Search for the cell housing the specified text and yield its (x, y) center coordinate. 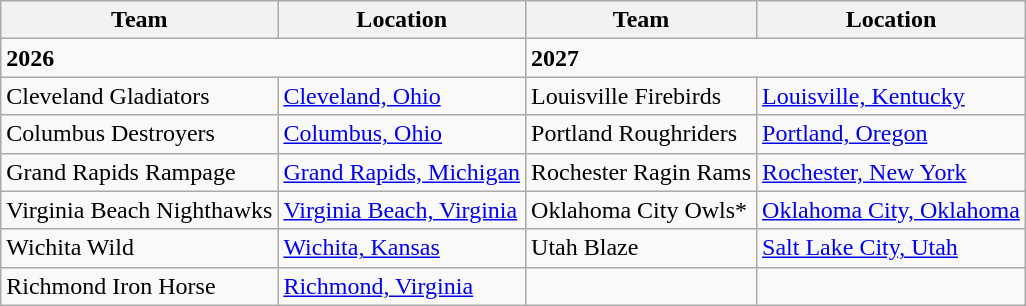
Virginia Beach, Virginia (402, 210)
Grand Rapids Rampage (140, 172)
Grand Rapids, Michigan (402, 172)
Utah Blaze (642, 248)
Louisville, Kentucky (892, 96)
Oklahoma City Owls* (642, 210)
Columbus, Ohio (402, 134)
Louisville Firebirds (642, 96)
Oklahoma City, Oklahoma (892, 210)
Rochester, New York (892, 172)
2027 (776, 58)
Cleveland Gladiators (140, 96)
Rochester Ragin Rams (642, 172)
Columbus Destroyers (140, 134)
Portland, Oregon (892, 134)
Wichita Wild (140, 248)
Richmond Iron Horse (140, 286)
Wichita, Kansas (402, 248)
Cleveland, Ohio (402, 96)
Virginia Beach Nighthawks (140, 210)
Richmond, Virginia (402, 286)
2026 (264, 58)
Salt Lake City, Utah (892, 248)
Portland Roughriders (642, 134)
